Locate the cell with the specified text and output its [x, y] center coordinate. 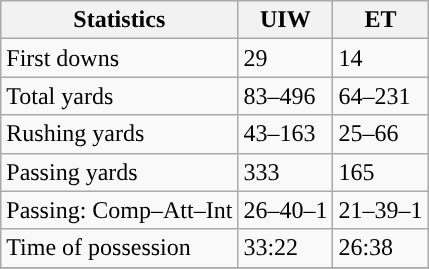
165 [380, 172]
64–231 [380, 96]
33:22 [286, 248]
14 [380, 58]
43–163 [286, 134]
29 [286, 58]
21–39–1 [380, 210]
Passing yards [120, 172]
333 [286, 172]
Passing: Comp–Att–Int [120, 210]
UIW [286, 20]
26–40–1 [286, 210]
25–66 [380, 134]
Total yards [120, 96]
Time of possession [120, 248]
First downs [120, 58]
Rushing yards [120, 134]
83–496 [286, 96]
Statistics [120, 20]
26:38 [380, 248]
ET [380, 20]
